Output the (x, y) coordinate of the center of the cell containing the given text.  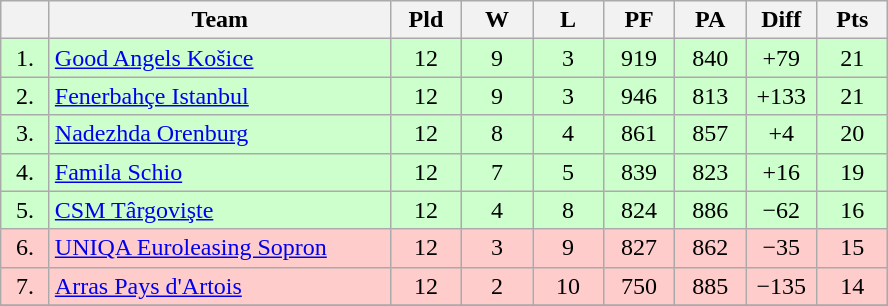
W (496, 20)
+4 (782, 134)
750 (640, 286)
Arras Pays d'Artois (220, 286)
−35 (782, 248)
813 (710, 96)
Team (220, 20)
Fenerbahçe Istanbul (220, 96)
823 (710, 172)
2. (26, 96)
Pld (426, 20)
4. (26, 172)
861 (640, 134)
PA (710, 20)
5 (568, 172)
824 (640, 210)
20 (852, 134)
839 (640, 172)
Pts (852, 20)
L (568, 20)
14 (852, 286)
Nadezhda Orenburg (220, 134)
886 (710, 210)
Good Angels Košice (220, 58)
946 (640, 96)
857 (710, 134)
16 (852, 210)
PF (640, 20)
1. (26, 58)
+133 (782, 96)
3. (26, 134)
919 (640, 58)
−135 (782, 286)
+79 (782, 58)
19 (852, 172)
UNIQA Euroleasing Sopron (220, 248)
15 (852, 248)
Famila Schio (220, 172)
+16 (782, 172)
862 (710, 248)
827 (640, 248)
5. (26, 210)
7. (26, 286)
Diff (782, 20)
CSM Târgovişte (220, 210)
885 (710, 286)
6. (26, 248)
2 (496, 286)
−62 (782, 210)
7 (496, 172)
840 (710, 58)
10 (568, 286)
